Scan for the cell matching the given text and deliver its (x, y) coordinate at center. 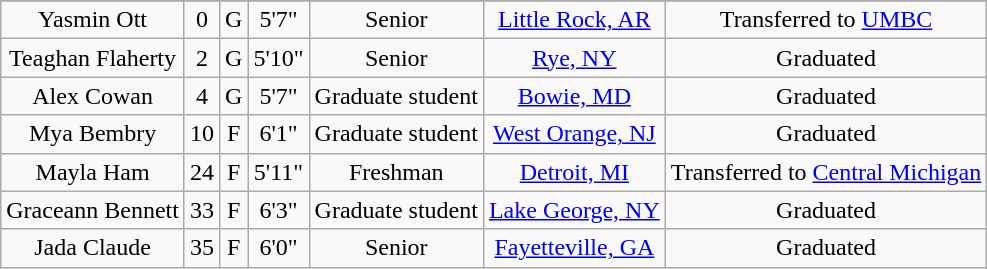
0 (202, 20)
Alex Cowan (93, 96)
Little Rock, AR (574, 20)
6'3" (278, 210)
6'0" (278, 248)
Rye, NY (574, 58)
5'10" (278, 58)
Bowie, MD (574, 96)
Freshman (396, 172)
Transferred to Central Michigan (826, 172)
Graceann Bennett (93, 210)
24 (202, 172)
Jada Claude (93, 248)
6'1" (278, 134)
Mya Bembry (93, 134)
35 (202, 248)
Teaghan Flaherty (93, 58)
Fayetteville, GA (574, 248)
Lake George, NY (574, 210)
5'11" (278, 172)
2 (202, 58)
4 (202, 96)
33 (202, 210)
Transferred to UMBC (826, 20)
Detroit, MI (574, 172)
10 (202, 134)
Mayla Ham (93, 172)
West Orange, NJ (574, 134)
Yasmin Ott (93, 20)
